Find where the given text appears and provide that cell's center as (x, y) coordinate. 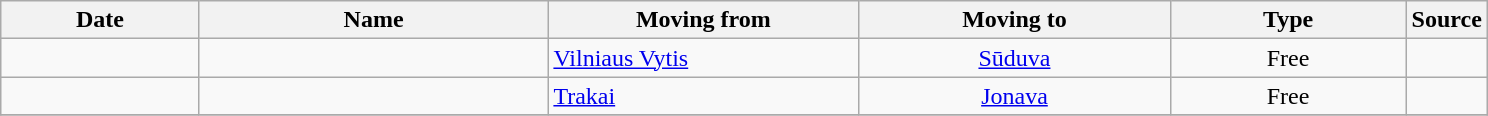
Name (374, 20)
Jonava (1014, 96)
Trakai (704, 96)
Date (100, 20)
Moving to (1014, 20)
Sūduva (1014, 58)
Source (1446, 20)
Vilniaus Vytis (704, 58)
Moving from (704, 20)
Type (1288, 20)
